Pinpoint the cell where the given text exists, returning its (X, Y) midpoint coordinate. 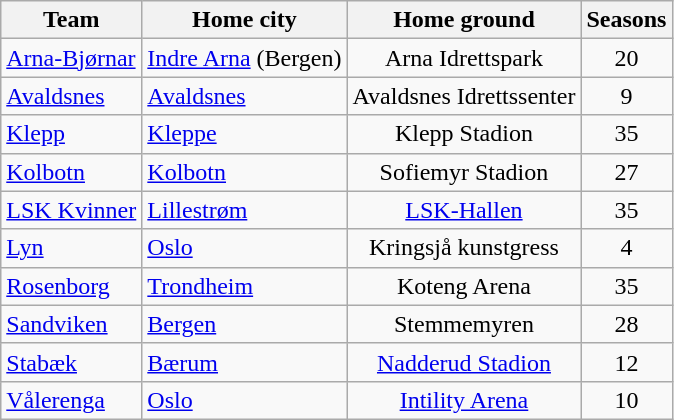
Vålerenga (72, 400)
Kringsjå kunstgress (464, 248)
Klepp (72, 134)
Intility Arena (464, 400)
Stabæk (72, 362)
Home city (244, 20)
Bærum (244, 362)
Avaldsnes Idrettssenter (464, 96)
27 (626, 172)
Team (72, 20)
Arna Idrettspark (464, 58)
20 (626, 58)
Indre Arna (Bergen) (244, 58)
Lillestrøm (244, 210)
9 (626, 96)
Sandviken (72, 324)
Lyn (72, 248)
12 (626, 362)
Kleppe (244, 134)
Trondheim (244, 286)
Rosenborg (72, 286)
Nadderud Stadion (464, 362)
Home ground (464, 20)
Seasons (626, 20)
Klepp Stadion (464, 134)
Sofiemyr Stadion (464, 172)
28 (626, 324)
Bergen (244, 324)
Koteng Arena (464, 286)
LSK-Hallen (464, 210)
Arna-Bjørnar (72, 58)
4 (626, 248)
Stemmemyren (464, 324)
10 (626, 400)
LSK Kvinner (72, 210)
